Identify which cell holds the provided text, then report its (x, y) central coordinate. 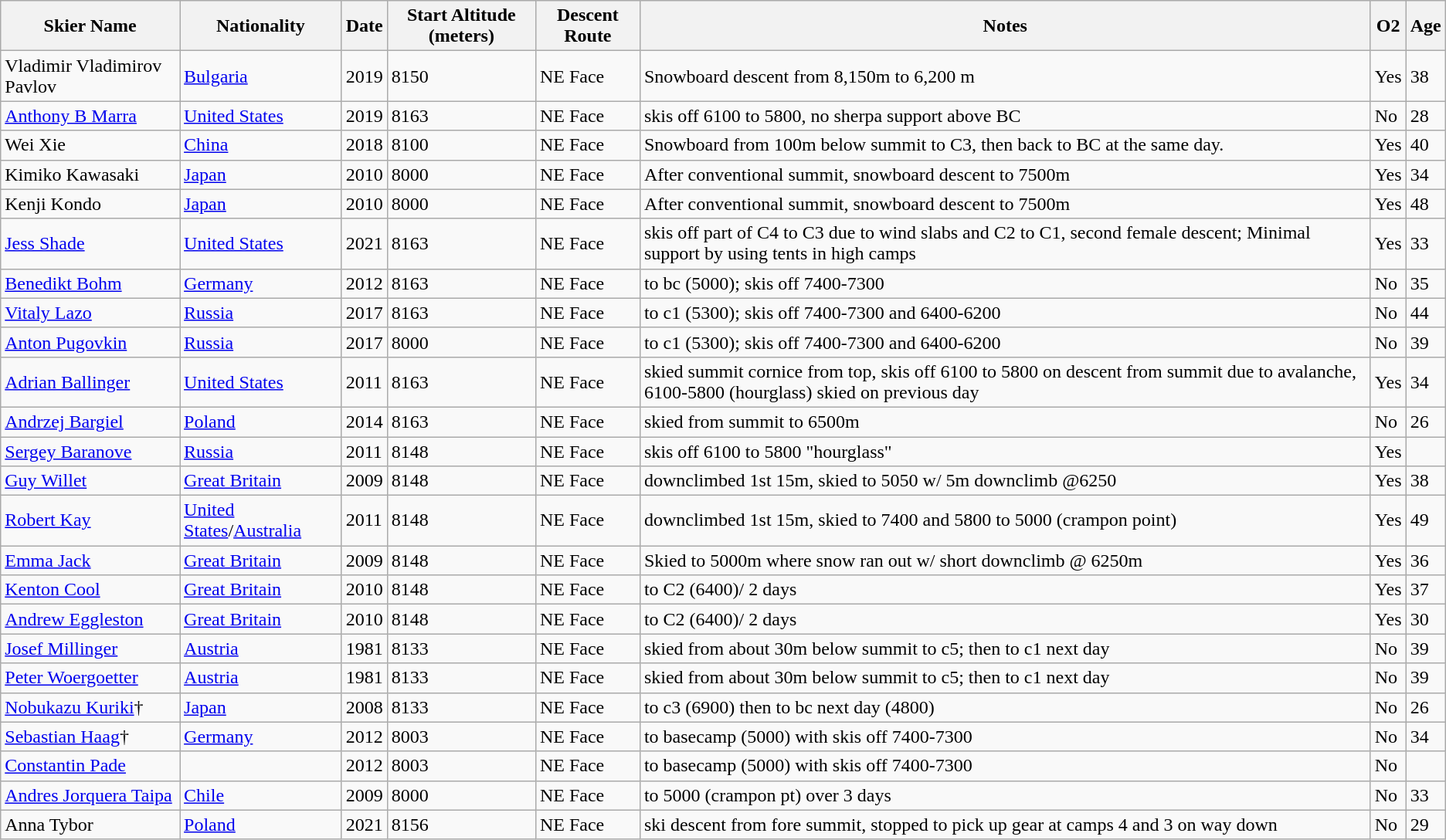
O2 (1388, 26)
Sergey Baranove (90, 452)
United States/Australia (261, 520)
Snowboard from 100m below summit to C3, then back to BC at the same day. (1005, 145)
40 (1426, 145)
Descent Route (587, 26)
Constantin Pade (90, 766)
ski descent from fore summit, stopped to pick up gear at camps 4 and 3 on way down (1005, 825)
skied from summit to 6500m (1005, 422)
Kenton Cool (90, 590)
49 (1426, 520)
to bc (5000); skis off 7400-7300 (1005, 283)
Josef Millinger (90, 649)
8156 (461, 825)
8150 (461, 76)
Vladimir Vladimirov Pavlov (90, 76)
Skied to 5000m where snow ran out w/ short downclimb @ 6250m (1005, 561)
48 (1426, 204)
Emma Jack (90, 561)
37 (1426, 590)
2014 (365, 422)
downclimbed 1st 15m, skied to 7400 and 5800 to 5000 (crampon point) (1005, 520)
Anthony B Marra (90, 116)
Nationality (261, 26)
Vitaly Lazo (90, 313)
2018 (365, 145)
Robert Kay (90, 520)
to c3 (6900) then to bc next day (4800) (1005, 707)
to 5000 (crampon pt) over 3 days (1005, 795)
Peter Woergoetter (90, 678)
skied summit cornice from top, skis off 6100 to 5800 on descent from summit due to avalanche, 6100-5800 (hourglass) skied on previous day (1005, 381)
China (261, 145)
Date (365, 26)
29 (1426, 825)
Jess Shade (90, 244)
Andrew Eggleston (90, 619)
28 (1426, 116)
skis off part of C4 to C3 due to wind slabs and C2 to C1, second female descent; Minimal support by using tents in high camps (1005, 244)
35 (1426, 283)
Wei Xie (90, 145)
8100 (461, 145)
Start Altitude (meters) (461, 26)
skis off 6100 to 5800, no sherpa support above BC (1005, 116)
Chile (261, 795)
Anton Pugovkin (90, 342)
Kimiko Kawasaki (90, 174)
Andrzej Bargiel (90, 422)
Andres Jorquera Taipa (90, 795)
Adrian Ballinger (90, 381)
skis off 6100 to 5800 "hourglass" (1005, 452)
downclimbed 1st 15m, skied to 5050 w/ 5m downclimb @6250 (1005, 481)
Age (1426, 26)
30 (1426, 619)
Bulgaria (261, 76)
Sebastian Haag† (90, 737)
44 (1426, 313)
Benedikt Bohm (90, 283)
Skier Name (90, 26)
Nobukazu Kuriki† (90, 707)
Kenji Kondo (90, 204)
Anna Tybor (90, 825)
2008 (365, 707)
36 (1426, 561)
Guy Willet (90, 481)
Notes (1005, 26)
Snowboard descent from 8,150m to 6,200 m (1005, 76)
